Return [X, Y] of the center of cell containing provided text 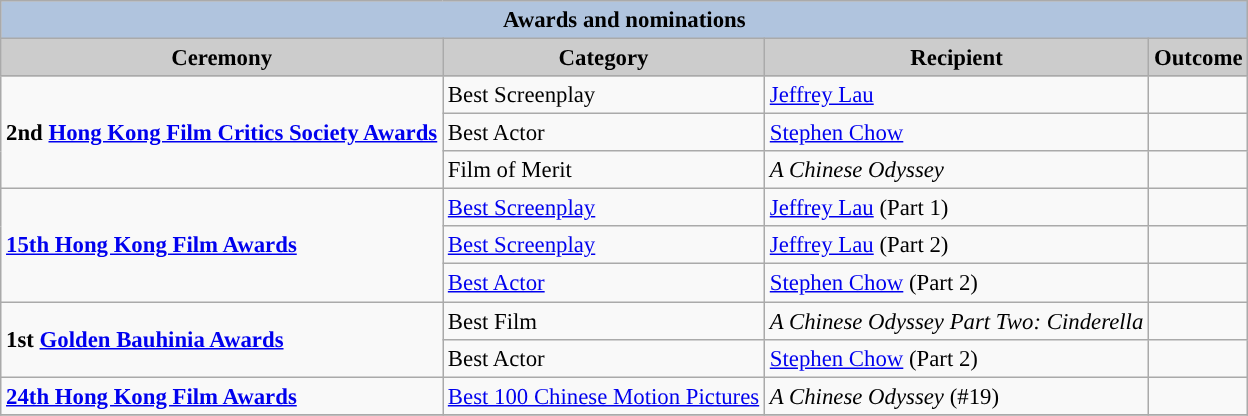
Best Film [604, 321]
Outcome [1198, 58]
A Chinese Odyssey Part Two: Cinderella [956, 321]
Stephen Chow [956, 133]
A Chinese Odyssey [956, 170]
Recipient [956, 58]
Ceremony [222, 58]
Jeffrey Lau (Part 1) [956, 208]
Category [604, 58]
Best 100 Chinese Motion Pictures [604, 396]
24th Hong Kong Film Awards [222, 396]
1st Golden Bauhinia Awards [222, 340]
15th Hong Kong Film Awards [222, 246]
Film of Merit [604, 170]
Jeffrey Lau (Part 2) [956, 245]
Awards and nominations [624, 20]
Jeffrey Lau [956, 95]
A Chinese Odyssey (#19) [956, 396]
2nd Hong Kong Film Critics Society Awards [222, 132]
